Scan for the cell matching the given text and deliver its (x, y) coordinate at center. 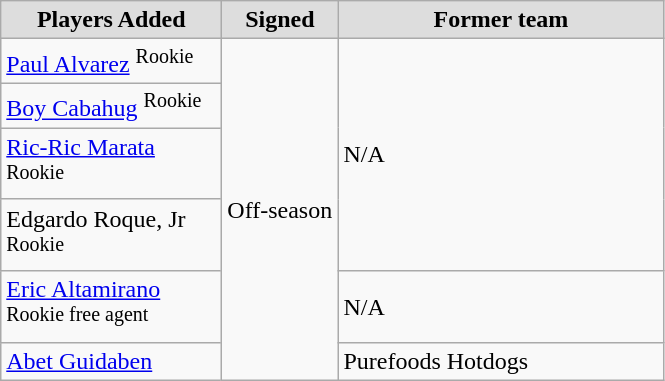
Edgardo Roque, Jr Rookie (112, 235)
Abet Guidaben (112, 362)
Ric-Ric Marata Rookie (112, 164)
Off-season (280, 210)
Eric Altamirano Rookie free agent (112, 307)
Boy Cabahug Rookie (112, 106)
Signed (280, 20)
Paul Alvarez Rookie (112, 62)
Purefoods Hotdogs (501, 362)
Former team (501, 20)
Players Added (112, 20)
